For the text-containing cell, return its midpoint in (x, y) coordinate format. 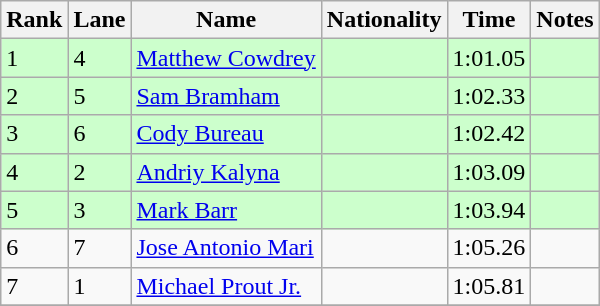
1:01.05 (489, 58)
Rank (34, 20)
Lane (100, 20)
Jose Antonio Mari (226, 248)
1:03.09 (489, 172)
Matthew Cowdrey (226, 58)
Nationality (384, 20)
Sam Bramham (226, 96)
Notes (565, 20)
Michael Prout Jr. (226, 286)
1:02.42 (489, 134)
1:02.33 (489, 96)
Time (489, 20)
1:05.81 (489, 286)
1:03.94 (489, 210)
Cody Bureau (226, 134)
Andriy Kalyna (226, 172)
Name (226, 20)
1:05.26 (489, 248)
Mark Barr (226, 210)
